Output the [x, y] coordinate of the center of the cell containing the given text.  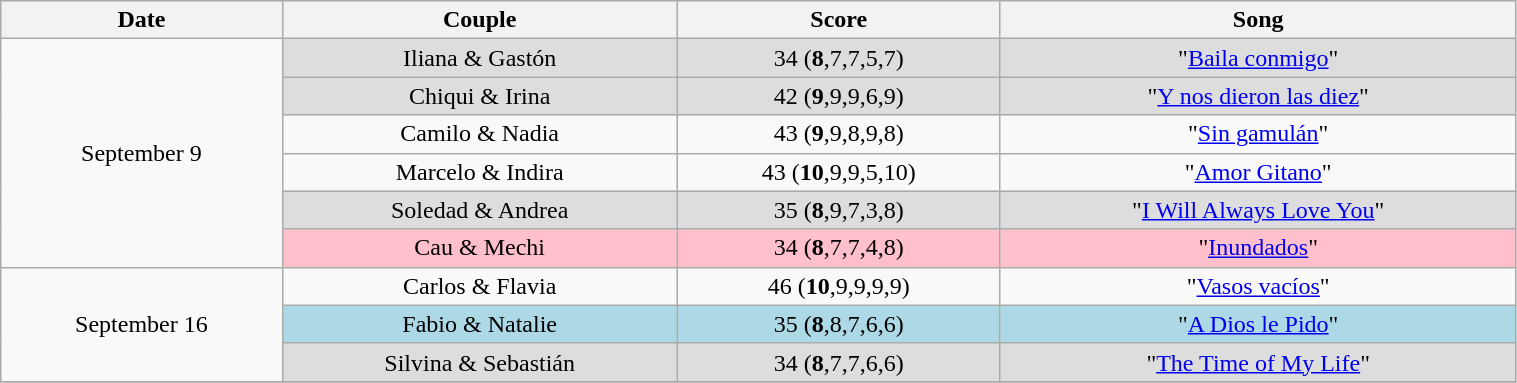
"Inundados" [1258, 248]
Date [142, 20]
Chiqui & Irina [480, 96]
Fabio & Natalie [480, 324]
43 (9,9,8,9,8) [838, 134]
"Sin gamulán" [1258, 134]
46 (10,9,9,9,9) [838, 286]
Score [838, 20]
"Vasos vacíos" [1258, 286]
September 9 [142, 153]
35 (8,9,7,3,8) [838, 210]
"Baila conmigo" [1258, 58]
34 (8,7,7,5,7) [838, 58]
43 (10,9,9,5,10) [838, 172]
September 16 [142, 324]
Song [1258, 20]
"I Will Always Love You" [1258, 210]
Silvina & Sebastián [480, 362]
Cau & Mechi [480, 248]
Couple [480, 20]
"Y nos dieron las diez" [1258, 96]
34 (8,7,7,4,8) [838, 248]
34 (8,7,7,6,6) [838, 362]
"A Dios le Pido" [1258, 324]
Soledad & Andrea [480, 210]
Camilo & Nadia [480, 134]
"The Time of My Life" [1258, 362]
35 (8,8,7,6,6) [838, 324]
Iliana & Gastón [480, 58]
42 (9,9,9,6,9) [838, 96]
Carlos & Flavia [480, 286]
"Amor Gitano" [1258, 172]
Marcelo & Indira [480, 172]
